Find where the given text appears and provide that cell's center as [X, Y] coordinate. 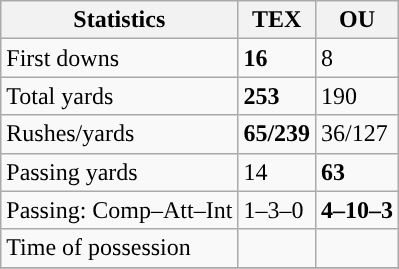
Time of possession [120, 248]
First downs [120, 58]
65/239 [277, 134]
36/127 [358, 134]
8 [358, 58]
TEX [277, 20]
Passing yards [120, 172]
Passing: Comp–Att–Int [120, 210]
4–10–3 [358, 210]
63 [358, 172]
Total yards [120, 96]
Statistics [120, 20]
253 [277, 96]
190 [358, 96]
Rushes/yards [120, 134]
OU [358, 20]
1–3–0 [277, 210]
14 [277, 172]
16 [277, 58]
